Return (X, Y) of the center of cell containing provided text 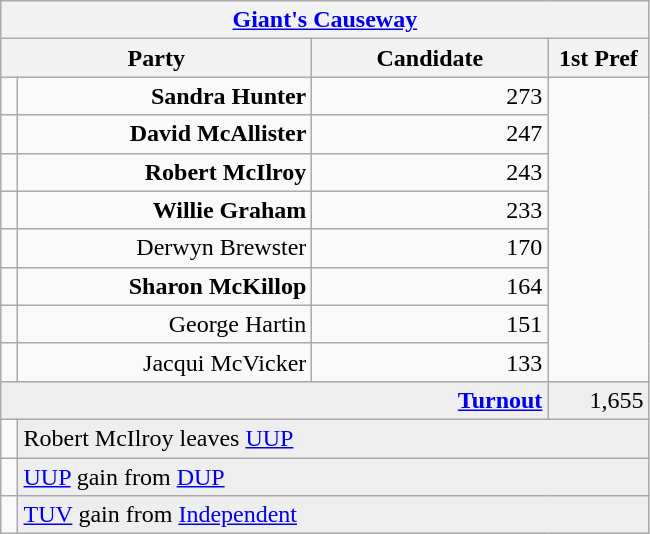
Giant's Causeway (325, 20)
Robert McIlroy (165, 172)
George Hartin (165, 324)
Party (156, 58)
Sharon McKillop (165, 286)
133 (430, 362)
1st Pref (598, 58)
Robert McIlroy leaves UUP (334, 438)
170 (430, 248)
Willie Graham (165, 210)
Derwyn Brewster (165, 248)
Turnout (274, 400)
1,655 (598, 400)
TUV gain from Independent (334, 515)
243 (430, 172)
233 (430, 210)
247 (430, 134)
David McAllister (165, 134)
Candidate (430, 58)
UUP gain from DUP (334, 477)
Sandra Hunter (165, 96)
273 (430, 96)
164 (430, 286)
151 (430, 324)
Jacqui McVicker (165, 362)
